Find where the given text appears and provide that cell's center as [X, Y] coordinate. 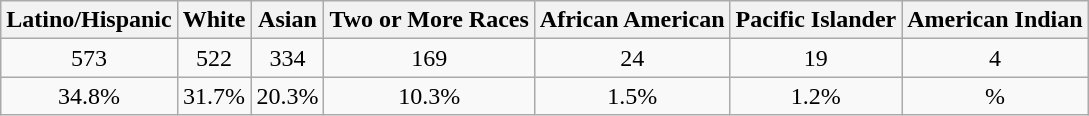
Two or More Races [429, 20]
31.7% [214, 96]
20.3% [288, 96]
% [995, 96]
4 [995, 58]
24 [632, 58]
573 [89, 58]
1.5% [632, 96]
1.2% [816, 96]
Asian [288, 20]
White [214, 20]
Latino/Hispanic [89, 20]
Pacific Islander [816, 20]
10.3% [429, 96]
African American [632, 20]
334 [288, 58]
34.8% [89, 96]
19 [816, 58]
American Indian [995, 20]
522 [214, 58]
169 [429, 58]
